Identify which cell holds the provided text, then report its [x, y] central coordinate. 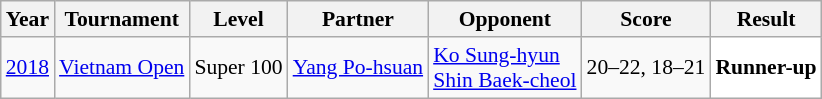
Runner-up [766, 68]
Partner [358, 19]
Ko Sung-hyun Shin Baek-cheol [504, 68]
Super 100 [238, 68]
Year [28, 19]
Score [646, 19]
2018 [28, 68]
Yang Po-hsuan [358, 68]
Result [766, 19]
Opponent [504, 19]
20–22, 18–21 [646, 68]
Tournament [122, 19]
Vietnam Open [122, 68]
Level [238, 19]
